For the text-containing cell, return its midpoint in (x, y) coordinate format. 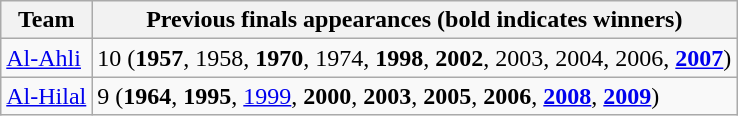
9 (1964, 1995, 1999, 2000, 2003, 2005, 2006, 2008, 2009) (414, 96)
Al-Hilal (46, 96)
10 (1957, 1958, 1970, 1974, 1998, 2002, 2003, 2004, 2006, 2007) (414, 58)
Al-Ahli (46, 58)
Previous finals appearances (bold indicates winners) (414, 20)
Team (46, 20)
